Return [x, y] of the center of cell containing provided text 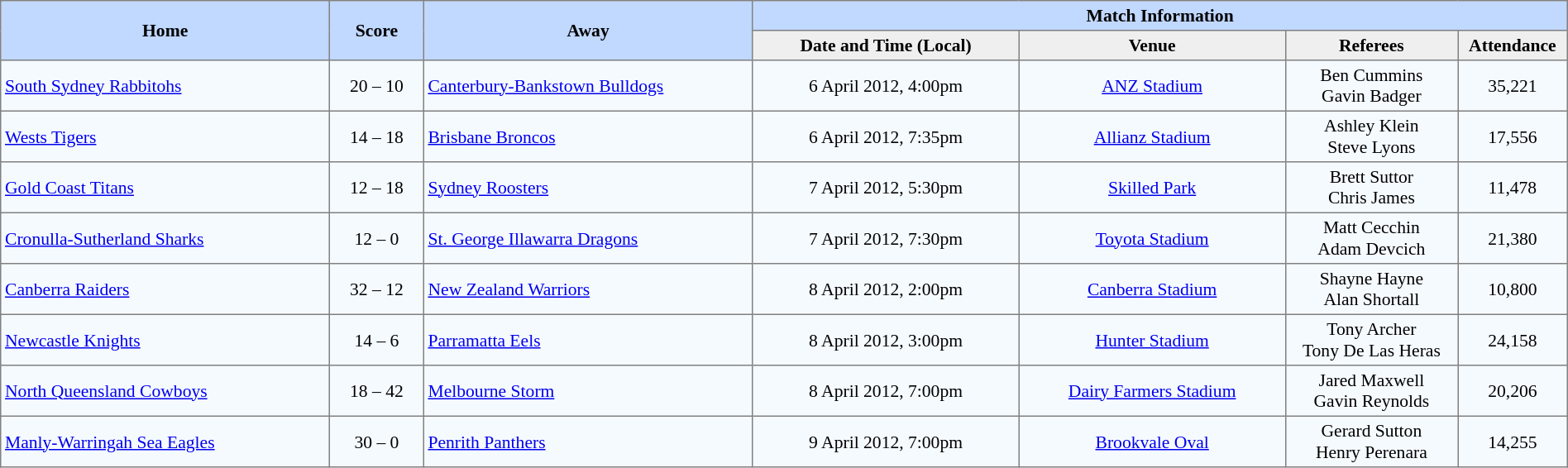
Date and Time (Local) [886, 45]
Toyota Stadium [1152, 238]
Gold Coast Titans [165, 188]
Brett Suttor Chris James [1371, 188]
20,206 [1513, 391]
32 – 12 [377, 289]
24,158 [1513, 340]
Brookvale Oval [1152, 442]
17,556 [1513, 136]
Canberra Raiders [165, 289]
9 April 2012, 7:00pm [886, 442]
8 April 2012, 3:00pm [886, 340]
Canterbury-Bankstown Bulldogs [588, 86]
7 April 2012, 5:30pm [886, 188]
Cronulla-Sutherland Sharks [165, 238]
South Sydney Rabbitohs [165, 86]
Jared Maxwell Gavin Reynolds [1371, 391]
11,478 [1513, 188]
Score [377, 31]
Canberra Stadium [1152, 289]
Venue [1152, 45]
North Queensland Cowboys [165, 391]
8 April 2012, 2:00pm [886, 289]
6 April 2012, 7:35pm [886, 136]
Referees [1371, 45]
Ben Cummins Gavin Badger [1371, 86]
Wests Tigers [165, 136]
Sydney Roosters [588, 188]
18 – 42 [377, 391]
14 – 18 [377, 136]
35,221 [1513, 86]
20 – 10 [377, 86]
Ashley Klein Steve Lyons [1371, 136]
Dairy Farmers Stadium [1152, 391]
Matt Cecchin Adam Devcich [1371, 238]
6 April 2012, 4:00pm [886, 86]
Match Information [1159, 16]
30 – 0 [377, 442]
Hunter Stadium [1152, 340]
Manly-Warringah Sea Eagles [165, 442]
Newcastle Knights [165, 340]
Away [588, 31]
8 April 2012, 7:00pm [886, 391]
Tony Archer Tony De Las Heras [1371, 340]
St. George Illawarra Dragons [588, 238]
14 – 6 [377, 340]
Gerard Sutton Henry Perenara [1371, 442]
21,380 [1513, 238]
Allianz Stadium [1152, 136]
Home [165, 31]
ANZ Stadium [1152, 86]
Skilled Park [1152, 188]
14,255 [1513, 442]
12 – 18 [377, 188]
12 – 0 [377, 238]
Shayne Hayne Alan Shortall [1371, 289]
Melbourne Storm [588, 391]
Parramatta Eels [588, 340]
Brisbane Broncos [588, 136]
Attendance [1513, 45]
Penrith Panthers [588, 442]
7 April 2012, 7:30pm [886, 238]
10,800 [1513, 289]
New Zealand Warriors [588, 289]
